Extract the (X, Y) coordinate from the center of the cell holding the provided text.  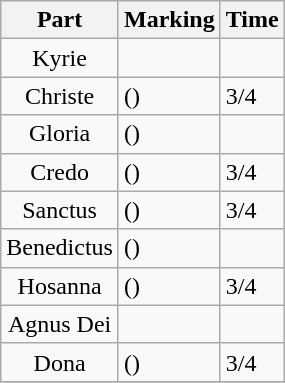
Gloria (60, 134)
Credo (60, 172)
Christe (60, 96)
Agnus Dei (60, 324)
Sanctus (60, 210)
Kyrie (60, 58)
Marking (169, 20)
Dona (60, 362)
Hosanna (60, 286)
Time (252, 20)
Part (60, 20)
Benedictus (60, 248)
